Detect which cell encompasses the target text, then output its (X, Y) center coordinate. 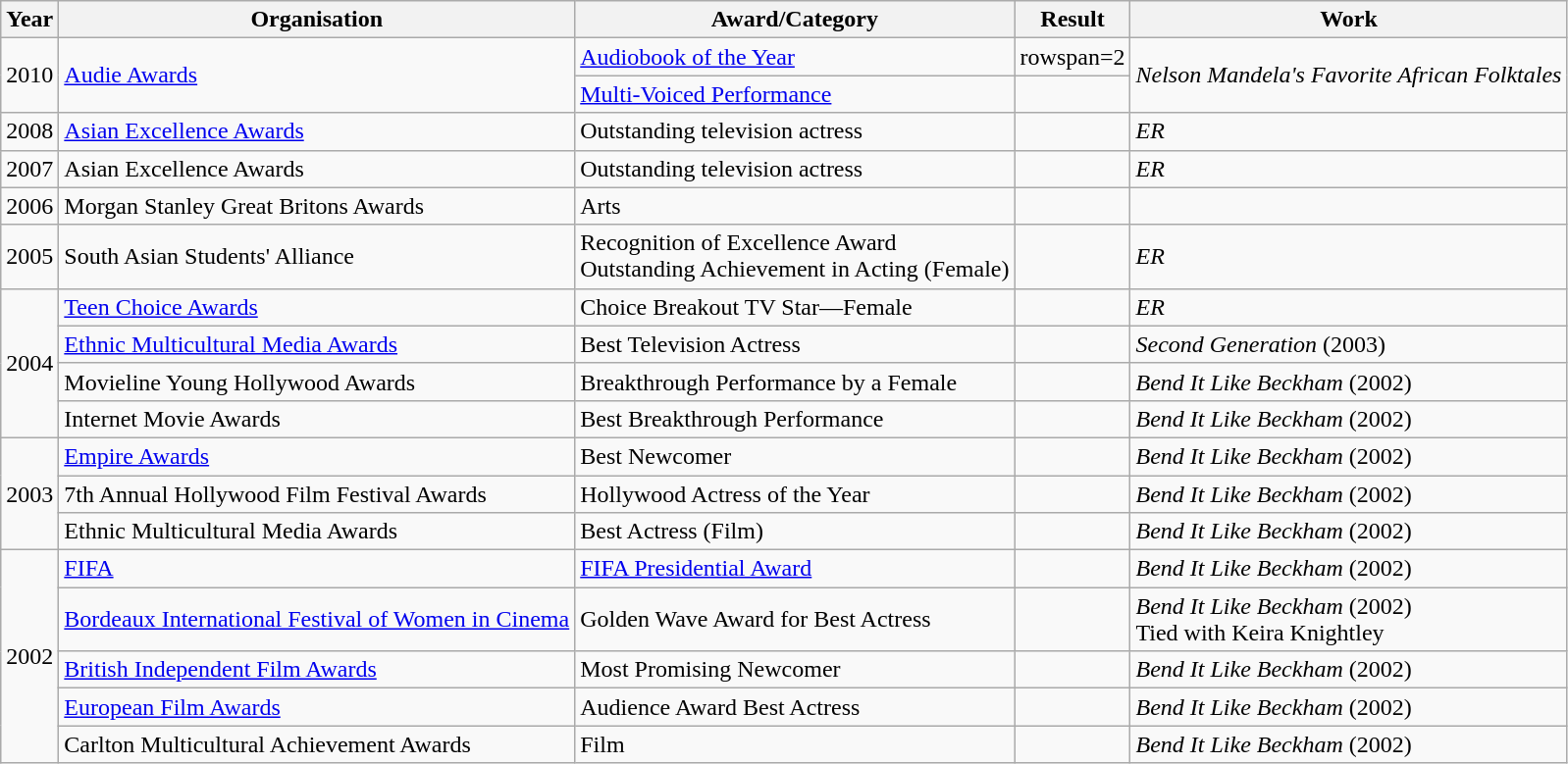
2007 (29, 169)
Arts (795, 206)
Internet Movie Awards (317, 419)
FIFA Presidential Award (795, 569)
2004 (29, 363)
2010 (29, 76)
Best Newcomer (795, 456)
rowspan=2 (1072, 57)
2008 (29, 131)
Morgan Stanley Great Britons Awards (317, 206)
Multi-Voiced Performance (795, 94)
2005 (29, 257)
British Independent Film Awards (317, 670)
Work (1348, 20)
Bend It Like Beckham (2002)Tied with Keira Knightley (1348, 620)
Best Actress (Film) (795, 532)
Bordeaux International Festival of Women in Cinema (317, 620)
Teen Choice Awards (317, 307)
Breakthrough Performance by a Female (795, 382)
Choice Breakout TV Star—Female (795, 307)
Hollywood Actress of the Year (795, 493)
Year (29, 20)
Golden Wave Award for Best Actress (795, 620)
Empire Awards (317, 456)
Recognition of Excellence AwardOutstanding Achievement in Acting (Female) (795, 257)
Second Generation (2003) (1348, 344)
European Film Awards (317, 707)
Best Television Actress (795, 344)
Award/Category (795, 20)
Audience Award Best Actress (795, 707)
2002 (29, 657)
Nelson Mandela's Favorite African Folktales (1348, 76)
Carlton Multicultural Achievement Awards (317, 744)
Movieline Young Hollywood Awards (317, 382)
Audiobook of the Year (795, 57)
Result (1072, 20)
Organisation (317, 20)
2006 (29, 206)
2003 (29, 493)
Audie Awards (317, 76)
Film (795, 744)
FIFA (317, 569)
South Asian Students' Alliance (317, 257)
Most Promising Newcomer (795, 670)
Best Breakthrough Performance (795, 419)
7th Annual Hollywood Film Festival Awards (317, 493)
